Locate the cell with the specified text and output its [x, y] center coordinate. 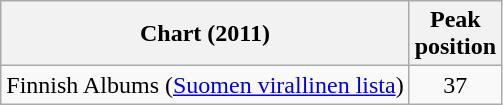
37 [455, 85]
Peakposition [455, 34]
Chart (2011) [205, 34]
Finnish Albums (Suomen virallinen lista) [205, 85]
